Output the (x, y) coordinate of the center of the cell containing the given text.  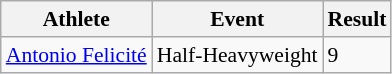
Athlete (76, 19)
Half-Heavyweight (238, 55)
Event (238, 19)
Result (358, 19)
Antonio Felicité (76, 55)
9 (358, 55)
